From the cell containing the given text, extract its center point as (X, Y) coordinate. 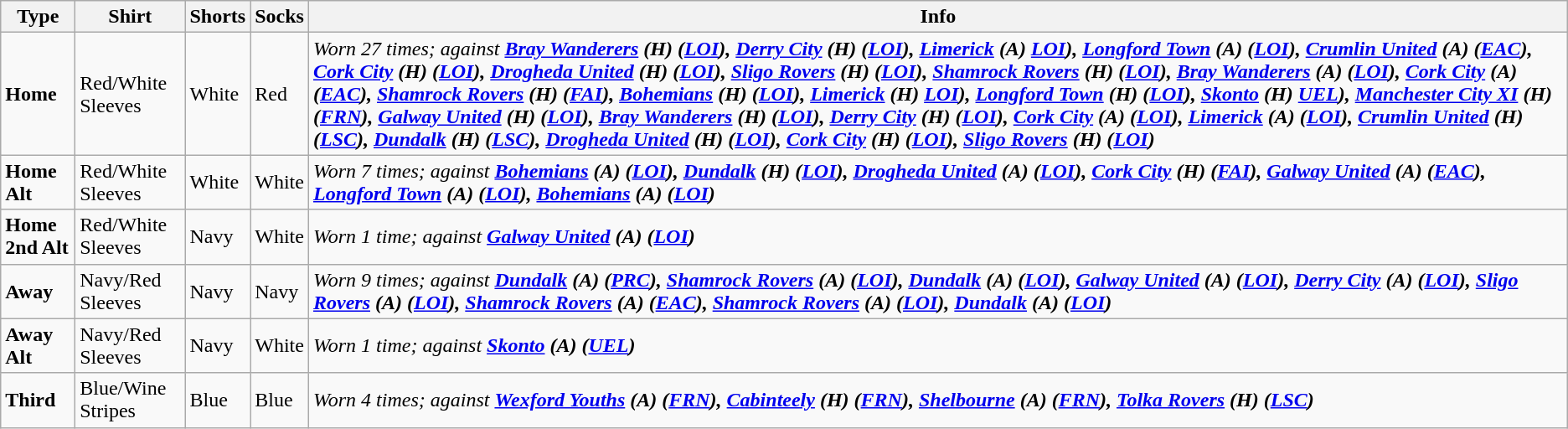
Socks (280, 17)
Shorts (218, 17)
Third (39, 401)
Home Alt (39, 183)
Type (39, 17)
Home 2nd Alt (39, 236)
Shirt (131, 17)
Blue/Wine Stripes (131, 401)
Away (39, 292)
Info (938, 17)
Worn 4 times; against Wexford Youths (A) (FRN), Cabinteely (H) (FRN), Shelbourne (A) (FRN), Tolka Rovers (H) (LSC) (938, 401)
Worn 1 time; against Galway United (A) (LOI) (938, 236)
Red (280, 94)
Worn 1 time; against Skonto (A) (UEL) (938, 345)
Home (39, 94)
Away Alt (39, 345)
